Identify which cell holds the provided text, then report its (x, y) central coordinate. 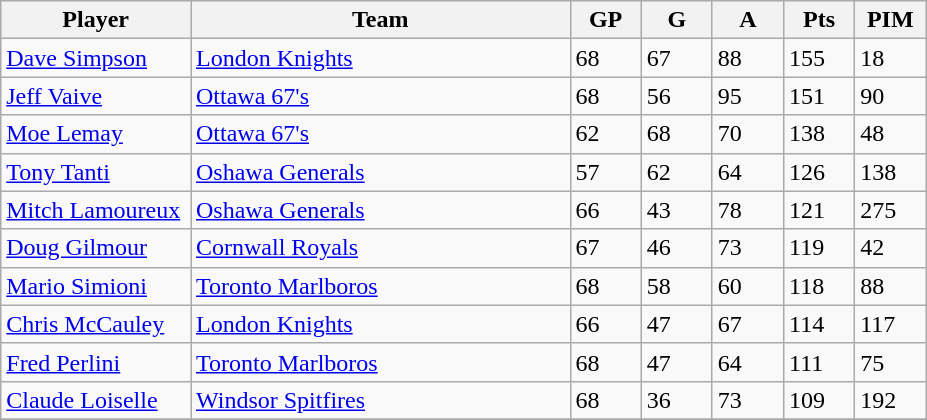
75 (890, 362)
G (676, 20)
43 (676, 210)
Player (96, 20)
46 (676, 248)
121 (818, 210)
114 (818, 324)
Windsor Spitfires (380, 400)
109 (818, 400)
192 (890, 400)
Chris McCauley (96, 324)
60 (748, 286)
Claude Loiselle (96, 400)
118 (818, 286)
151 (818, 96)
111 (818, 362)
PIM (890, 20)
48 (890, 134)
95 (748, 96)
117 (890, 324)
58 (676, 286)
A (748, 20)
Pts (818, 20)
70 (748, 134)
Moe Lemay (96, 134)
Doug Gilmour (96, 248)
Team (380, 20)
Cornwall Royals (380, 248)
275 (890, 210)
Dave Simpson (96, 58)
90 (890, 96)
56 (676, 96)
Tony Tanti (96, 172)
Mitch Lamoureux (96, 210)
42 (890, 248)
119 (818, 248)
Mario Simioni (96, 286)
78 (748, 210)
126 (818, 172)
Jeff Vaive (96, 96)
18 (890, 58)
36 (676, 400)
57 (606, 172)
GP (606, 20)
Fred Perlini (96, 362)
155 (818, 58)
